Identify which cell holds the provided text, then report its (x, y) central coordinate. 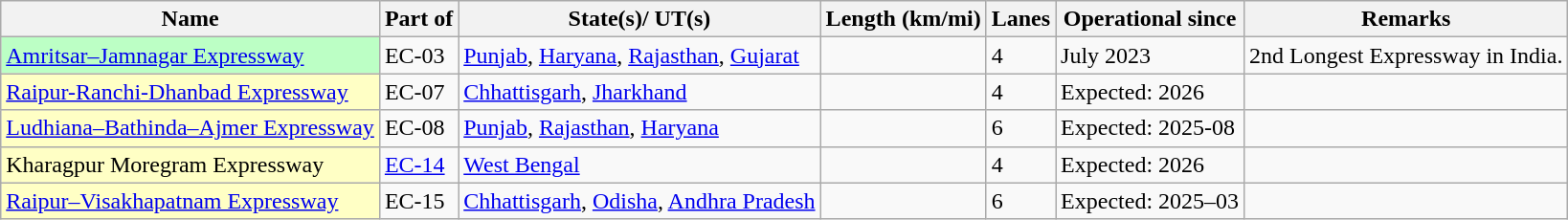
Part of (418, 19)
EC-14 (418, 165)
EC-08 (418, 128)
Kharagpur Moregram Expressway (190, 165)
Expected: 2025–03 (1151, 201)
Raipur-Ranchi-Dhanbad Expressway (190, 92)
EC-15 (418, 201)
Name (190, 19)
Chhattisgarh, Odisha, Andhra Pradesh (639, 201)
Lanes (1020, 19)
Raipur–Visakhapatnam Expressway (190, 201)
West Bengal (639, 165)
Punjab, Haryana, Rajasthan, Gujarat (639, 55)
Length (km/mi) (904, 19)
Ludhiana–Bathinda–Ajmer Expressway (190, 128)
July 2023 (1151, 55)
Punjab, Rajasthan, Haryana (639, 128)
EC-07 (418, 92)
Amritsar–Jamnagar Expressway (190, 55)
Operational since (1151, 19)
State(s)/ UT(s) (639, 19)
Chhattisgarh, Jharkhand (639, 92)
EC-03 (418, 55)
Expected: 2025-08 (1151, 128)
Remarks (1406, 19)
2nd Longest Expressway in India. (1406, 55)
